Output the (x, y) coordinate of the center of the cell containing the given text.  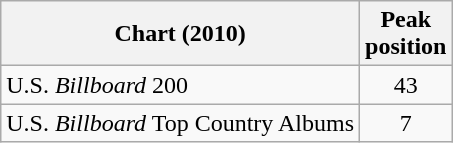
Peakposition (406, 34)
Chart (2010) (180, 34)
U.S. Billboard Top Country Albums (180, 123)
U.S. Billboard 200 (180, 85)
43 (406, 85)
7 (406, 123)
